From the cell containing the given text, extract its center point as [x, y] coordinate. 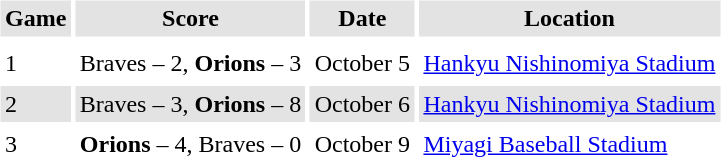
October 6 [362, 104]
2 [35, 104]
Location [570, 18]
October 5 [362, 64]
Date [362, 18]
Braves – 3, Orions – 8 [190, 104]
Braves – 2, Orions – 3 [190, 64]
1 [35, 64]
Game [35, 18]
Score [190, 18]
